Locate the cell with the specified text and output its [X, Y] center coordinate. 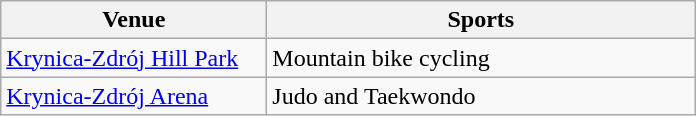
Mountain bike cycling [481, 58]
Sports [481, 20]
Krynica-Zdrój Arena [134, 96]
Krynica-Zdrój Hill Park [134, 58]
Venue [134, 20]
Judo and Taekwondo [481, 96]
